Find where the given text appears and provide that cell's center as [x, y] coordinate. 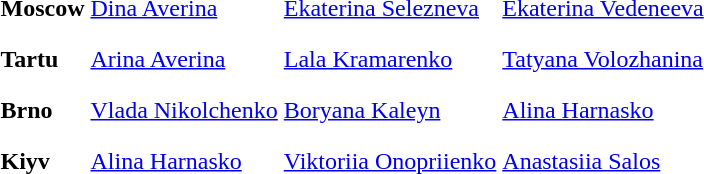
Arina Averina [184, 59]
Boryana Kaleyn [390, 110]
Vlada Nikolchenko [184, 110]
Lala Kramarenko [390, 59]
